Detect which cell encompasses the target text, then output its [X, Y] center coordinate. 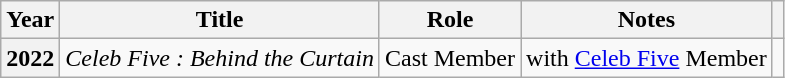
Notes [647, 20]
Role [450, 20]
Year [30, 20]
2022 [30, 58]
Cast Member [450, 58]
Title [220, 20]
Celeb Five : Behind the Curtain [220, 58]
with Celeb Five Member [647, 58]
